Detect which cell encompasses the target text, then output its [x, y] center coordinate. 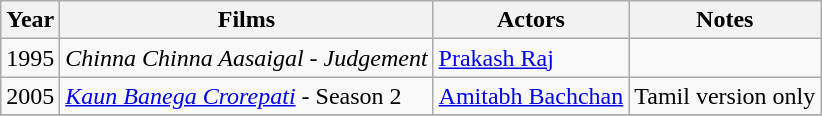
Year [30, 20]
Tamil version only [725, 96]
Amitabh Bachchan [531, 96]
Actors [531, 20]
Prakash Raj [531, 58]
Notes [725, 20]
Films [246, 20]
2005 [30, 96]
Kaun Banega Crorepati - Season 2 [246, 96]
Chinna Chinna Aasaigal - Judgement [246, 58]
1995 [30, 58]
